Extract the (X, Y) coordinate from the center of the cell holding the provided text.  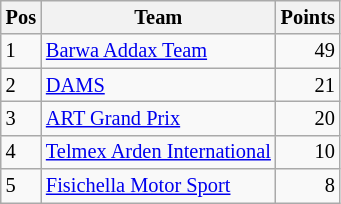
1 (21, 51)
49 (308, 51)
2 (21, 85)
Team (158, 17)
ART Grand Prix (158, 118)
5 (21, 186)
DAMS (158, 85)
4 (21, 152)
Pos (21, 17)
Barwa Addax Team (158, 51)
Points (308, 17)
Fisichella Motor Sport (158, 186)
8 (308, 186)
Telmex Arden International (158, 152)
10 (308, 152)
20 (308, 118)
3 (21, 118)
21 (308, 85)
